Scan for the cell matching the given text and deliver its [X, Y] coordinate at center. 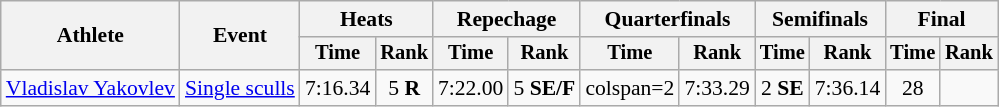
Single sculls [240, 88]
7:36.14 [848, 88]
Vladislav Yakovlev [90, 88]
7:16.34 [338, 88]
Repechage [506, 19]
Heats [366, 19]
7:22.00 [470, 88]
Semifinals [820, 19]
Event [240, 36]
7:33.29 [716, 88]
2 SE [782, 88]
colspan=2 [630, 88]
5 SE/F [544, 88]
Athlete [90, 36]
Quarterfinals [668, 19]
28 [912, 88]
5 R [404, 88]
Final [941, 19]
